From the cell containing the given text, extract its center point as [X, Y] coordinate. 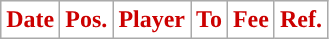
Fee [250, 20]
Player [152, 20]
Ref. [300, 20]
To [210, 20]
Date [30, 20]
Pos. [86, 20]
